Return the (X, Y) coordinate for the center point of the cell that contains the specified text.  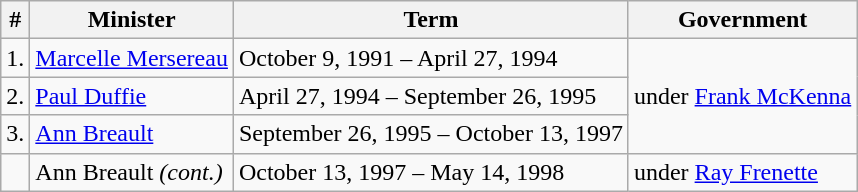
1. (16, 58)
Ann Breault (132, 134)
Marcelle Mersereau (132, 58)
Government (742, 20)
September 26, 1995 – October 13, 1997 (430, 134)
# (16, 20)
under Frank McKenna (742, 96)
Minister (132, 20)
October 9, 1991 – April 27, 1994 (430, 58)
3. (16, 134)
2. (16, 96)
Ann Breault (cont.) (132, 172)
under Ray Frenette (742, 172)
October 13, 1997 – May 14, 1998 (430, 172)
April 27, 1994 – September 26, 1995 (430, 96)
Term (430, 20)
Paul Duffie (132, 96)
